Identify which cell holds the provided text, then report its [x, y] central coordinate. 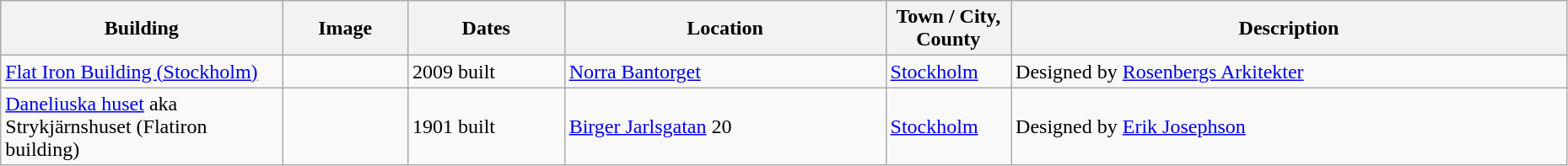
Norra Bantorget [725, 72]
Designed by Erik Josephson [1289, 126]
Designed by Rosenbergs Arkitekter [1289, 72]
Building [142, 29]
Dates [486, 29]
Image [346, 29]
Daneliuska huset aka Strykjärnshuset (Flatiron building) [142, 126]
Birger Jarlsgatan 20 [725, 126]
1901 built [486, 126]
Location [725, 29]
Town / City, County [948, 29]
2009 built [486, 72]
Description [1289, 29]
Flat Iron Building (Stockholm) [142, 72]
